Capture the cell that displays the provided text and extract its (x, y) central coordinate. 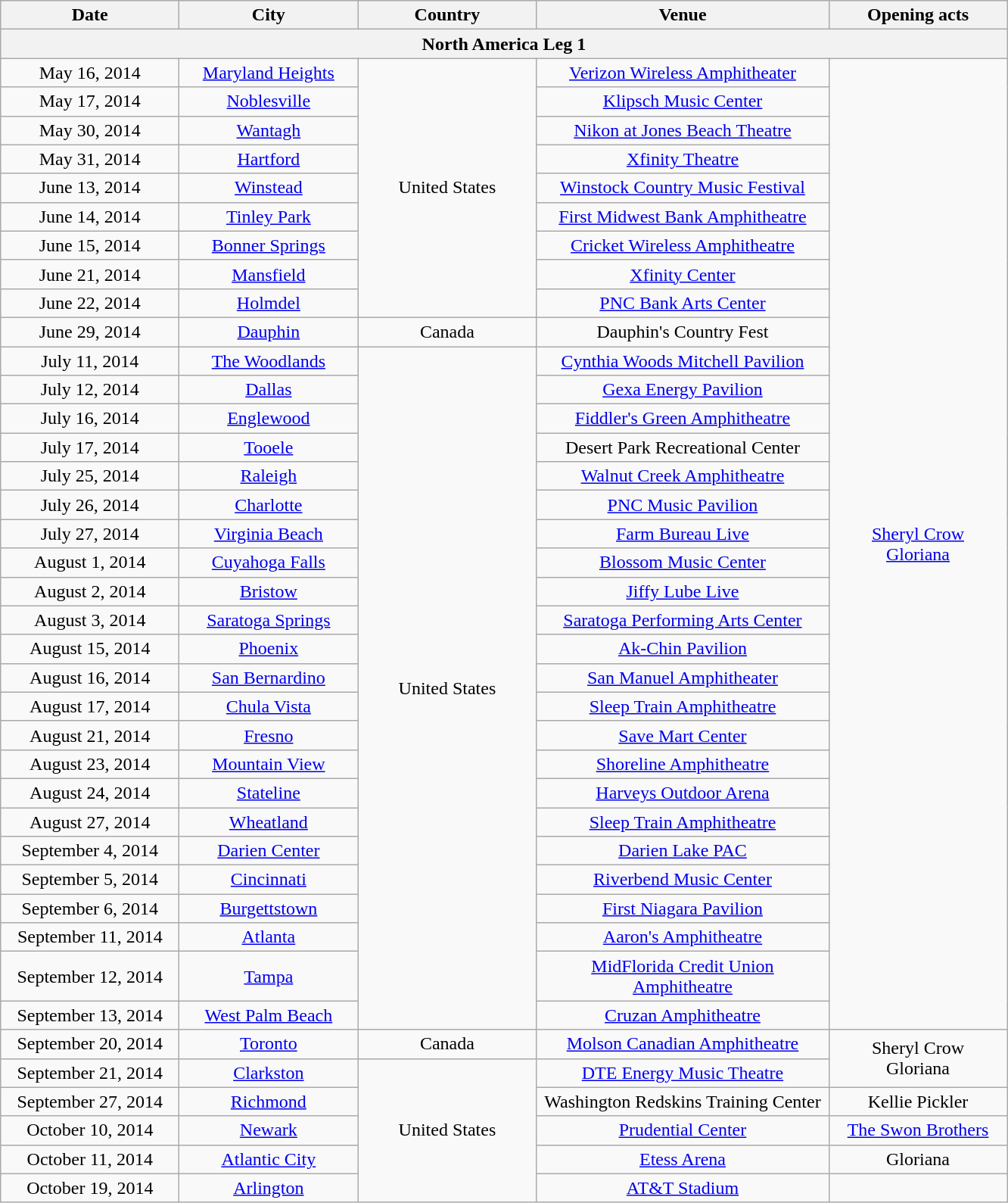
August 16, 2014 (90, 678)
Darien Center (269, 851)
Newark (269, 1130)
August 1, 2014 (90, 563)
PNC Music Pavilion (683, 505)
Toronto (269, 1044)
Verizon Wireless Amphitheater (683, 73)
Klipsch Music Center (683, 101)
First Midwest Bank Amphitheatre (683, 217)
Mansfield (269, 274)
September 27, 2014 (90, 1102)
Arlington (269, 1188)
Burgettstown (269, 908)
Saratoga Springs (269, 620)
Atlantic City (269, 1159)
October 10, 2014 (90, 1130)
Darien Lake PAC (683, 851)
Sheryl Crow Gloriana (918, 544)
MidFlorida Credit Union Amphitheatre (683, 977)
Xfinity Theatre (683, 159)
September 4, 2014 (90, 851)
Fiddler's Green Amphitheatre (683, 419)
Mountain View (269, 764)
October 11, 2014 (90, 1159)
September 12, 2014 (90, 977)
Dauphin's Country Fest (683, 332)
July 27, 2014 (90, 534)
May 16, 2014 (90, 73)
Atlanta (269, 937)
Hartford (269, 159)
August 3, 2014 (90, 620)
October 19, 2014 (90, 1188)
Wheatland (269, 821)
September 21, 2014 (90, 1073)
Tinley Park (269, 217)
August 27, 2014 (90, 821)
Dauphin (269, 332)
June 21, 2014 (90, 274)
Raleigh (269, 476)
May 30, 2014 (90, 130)
August 21, 2014 (90, 735)
Tooele (269, 447)
Winstock Country Music Festival (683, 188)
City (269, 15)
July 16, 2014 (90, 419)
July 11, 2014 (90, 361)
Dallas (269, 390)
Noblesville (269, 101)
Virginia Beach (269, 534)
Stateline (269, 793)
Shoreline Amphitheatre (683, 764)
July 26, 2014 (90, 505)
Cynthia Woods Mitchell Pavilion (683, 361)
August 2, 2014 (90, 591)
Gexa Energy Pavilion (683, 390)
Tampa (269, 977)
Saratoga Performing Arts Center (683, 620)
July 17, 2014 (90, 447)
Kellie Pickler (918, 1102)
Blossom Music Center (683, 563)
Bristow (269, 591)
DTE Energy Music Theatre (683, 1073)
May 17, 2014 (90, 101)
Chula Vista (269, 706)
Charlotte (269, 505)
June 29, 2014 (90, 332)
Cruzan Amphitheatre (683, 1015)
August 15, 2014 (90, 649)
Etess Arena (683, 1159)
Ak-Chin Pavilion (683, 649)
Fresno (269, 735)
Harveys Outdoor Arena (683, 793)
June 22, 2014 (90, 303)
August 23, 2014 (90, 764)
September 5, 2014 (90, 880)
Cincinnati (269, 880)
May 31, 2014 (90, 159)
Date (90, 15)
Save Mart Center (683, 735)
July 12, 2014 (90, 390)
Cricket Wireless Amphitheatre (683, 245)
Venue (683, 15)
Molson Canadian Amphitheatre (683, 1044)
June 14, 2014 (90, 217)
Cuyahoga Falls (269, 563)
Wantagh (269, 130)
Bonner Springs (269, 245)
First Niagara Pavilion (683, 908)
Phoenix (269, 649)
Walnut Creek Amphitheatre (683, 476)
Opening acts (918, 15)
Englewood (269, 419)
August 24, 2014 (90, 793)
Aaron's Amphitheatre (683, 937)
Nikon at Jones Beach Theatre (683, 130)
Desert Park Recreational Center (683, 447)
Riverbend Music Center (683, 880)
AT&T Stadium (683, 1188)
Country (447, 15)
Gloriana (918, 1159)
Holmdel (269, 303)
Washington Redskins Training Center (683, 1102)
July 25, 2014 (90, 476)
North America Leg 1 (504, 44)
August 17, 2014 (90, 706)
Jiffy Lube Live (683, 591)
Prudential Center (683, 1130)
September 6, 2014 (90, 908)
The Woodlands (269, 361)
Xfinity Center (683, 274)
September 11, 2014 (90, 937)
PNC Bank Arts Center (683, 303)
Maryland Heights (269, 73)
The Swon Brothers (918, 1130)
Richmond (269, 1102)
Clarkston (269, 1073)
San Manuel Amphitheater (683, 678)
June 13, 2014 (90, 188)
September 13, 2014 (90, 1015)
West Palm Beach (269, 1015)
Winstead (269, 188)
June 15, 2014 (90, 245)
San Bernardino (269, 678)
September 20, 2014 (90, 1044)
Farm Bureau Live (683, 534)
Sheryl CrowGloriana (918, 1058)
